Return [X, Y] of the center of cell containing provided text 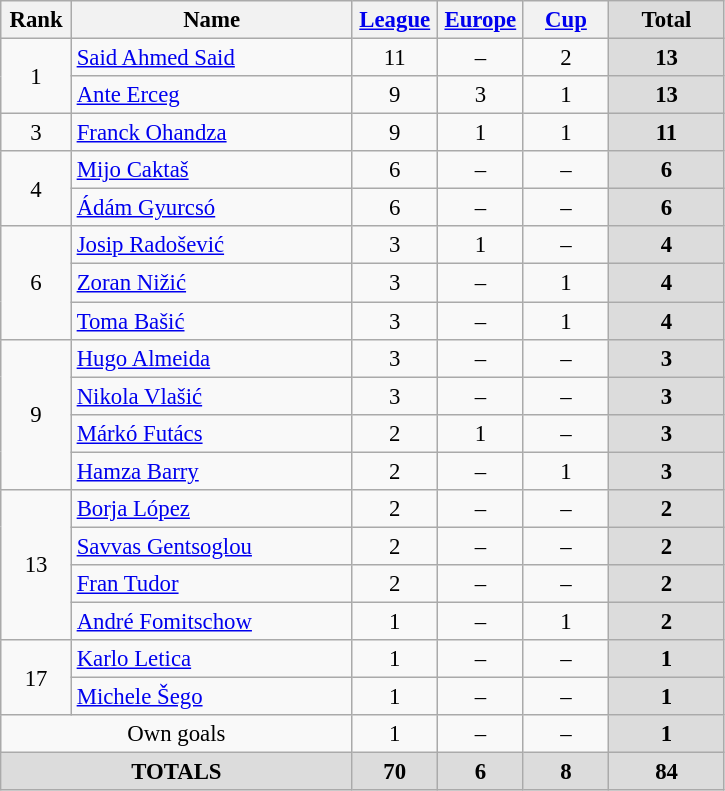
TOTALS [176, 772]
Ante Erceg [212, 95]
Hugo Almeida [212, 358]
Zoran Nižić [212, 283]
Hamza Barry [212, 471]
League [395, 20]
Own goals [176, 734]
Toma Bašić [212, 321]
84 [667, 772]
8 [566, 772]
Fran Tudor [212, 584]
17 [36, 678]
Cup [566, 20]
Ádám Gyurcsó [212, 208]
Franck Ohandza [212, 133]
Karlo Letica [212, 659]
Rank [36, 20]
Europe [481, 20]
Borja López [212, 509]
André Fomitschow [212, 621]
Savvas Gentsoglou [212, 546]
Total [667, 20]
Márkó Futács [212, 433]
Nikola Vlašić [212, 396]
Michele Šego [212, 697]
Josip Radošević [212, 245]
Said Ahmed Said [212, 58]
70 [395, 772]
Mijo Caktaš [212, 170]
Name [212, 20]
